Extract the [x, y] coordinate from the center of the cell holding the provided text.  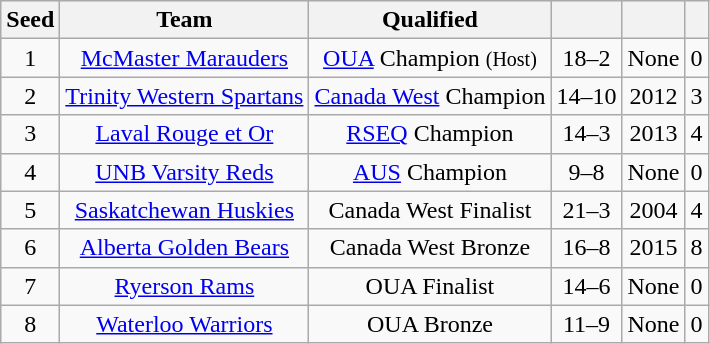
Seed [30, 20]
21–3 [586, 210]
2012 [654, 96]
16–8 [586, 248]
2013 [654, 134]
14–10 [586, 96]
Canada West Champion [430, 96]
1 [30, 58]
Team [184, 20]
Trinity Western Spartans [184, 96]
11–9 [586, 324]
Ryerson Rams [184, 286]
2 [30, 96]
OUA Champion (Host) [430, 58]
5 [30, 210]
2004 [654, 210]
Canada West Bronze [430, 248]
RSEQ Champion [430, 134]
9–8 [586, 172]
2015 [654, 248]
18–2 [586, 58]
McMaster Marauders [184, 58]
Canada West Finalist [430, 210]
Laval Rouge et Or [184, 134]
Qualified [430, 20]
Saskatchewan Huskies [184, 210]
Waterloo Warriors [184, 324]
OUA Finalist [430, 286]
Alberta Golden Bears [184, 248]
7 [30, 286]
6 [30, 248]
AUS Champion [430, 172]
14–3 [586, 134]
OUA Bronze [430, 324]
UNB Varsity Reds [184, 172]
14–6 [586, 286]
